Scan for the cell matching the given text and deliver its [x, y] coordinate at center. 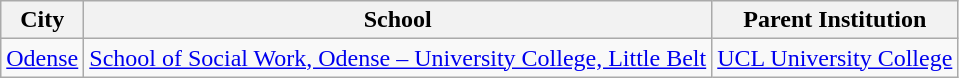
School of Social Work, Odense – University College, Little Belt [398, 58]
Odense [42, 58]
UCL University College [835, 58]
City [42, 20]
Parent Institution [835, 20]
School [398, 20]
